Detect which cell encompasses the target text, then output its (X, Y) center coordinate. 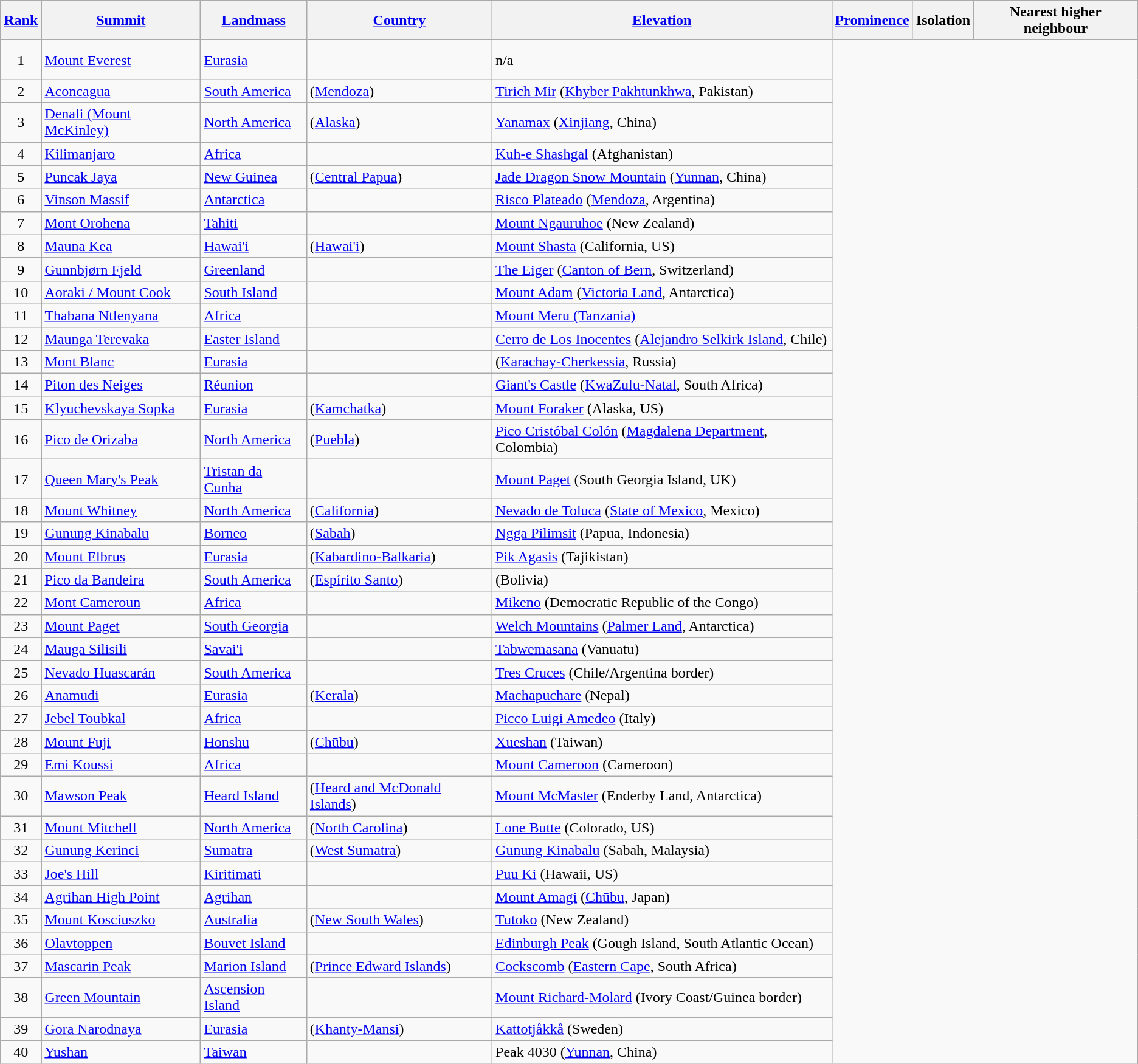
(Chūbu) (399, 742)
25 (21, 672)
Olavtoppen (121, 943)
Mont Orohena (121, 223)
Machapuchare (Nepal) (662, 695)
(Espírito Santo) (399, 580)
Mount Amagi (Chūbu, Japan) (662, 897)
(Karachay-Cherkessia, Russia) (662, 362)
Tutoko (New Zealand) (662, 920)
Lone Butte (Colorado, US) (662, 828)
Anamudi (121, 695)
(Central Papua) (399, 177)
39 (21, 1029)
Rank (21, 21)
(Mendoza) (399, 91)
(Prince Edward Islands) (399, 966)
Mount Foraker (Alaska, US) (662, 408)
2 (21, 91)
5 (21, 177)
Pico Cristóbal Colón (Magdalena Department, Colombia) (662, 440)
1 (21, 60)
Giant's Castle (KwaZulu-Natal, South Africa) (662, 385)
Ngga Pilimsit (Papua, Indonesia) (662, 534)
Mount Kosciuszko (121, 920)
35 (21, 920)
n/a (662, 60)
Bouvet Island (253, 943)
Greenland (253, 269)
(Alaska) (399, 123)
Mount Everest (121, 60)
Summit (121, 21)
Réunion (253, 385)
Nevado de Toluca (State of Mexico, Mexico) (662, 510)
Hawai'i (253, 246)
Mount Shasta (California, US) (662, 246)
Australia (253, 920)
20 (21, 557)
6 (21, 200)
Mascarin Peak (121, 966)
(Sabah) (399, 534)
10 (21, 292)
Mont Blanc (121, 362)
Tres Cruces (Chile/Argentina border) (662, 672)
Mount Richard-Molard (Ivory Coast/Guinea border) (662, 998)
13 (21, 362)
Edinburgh Peak (Gough Island, South Atlantic Ocean) (662, 943)
Xueshan (Taiwan) (662, 742)
Tirich Mir (Khyber Pakhtunkhwa, Pakistan) (662, 91)
12 (21, 338)
Nevado Huascarán (121, 672)
26 (21, 695)
15 (21, 408)
Klyuchevskaya Sopka (121, 408)
Peak 4030 (Yunnan, China) (662, 1052)
(Heard and McDonald Islands) (399, 796)
(West Sumatra) (399, 851)
Aoraki / Mount Cook (121, 292)
(Puebla) (399, 440)
Ascension Island (253, 998)
Landmass (253, 21)
Mount Meru (Tanzania) (662, 315)
The Eiger (Canton of Bern, Switzerland) (662, 269)
Honshu (253, 742)
Jebel Toubkal (121, 718)
Mount Mitchell (121, 828)
23 (21, 626)
Puu Ki (Hawaii, US) (662, 874)
Pik Agasis (Tajikistan) (662, 557)
Mount Ngauruhoe (New Zealand) (662, 223)
32 (21, 851)
31 (21, 828)
Yushan (121, 1052)
Mount Fuji (121, 742)
17 (21, 479)
Mount Whitney (121, 510)
Mikeno (Democratic Republic of the Congo) (662, 603)
3 (21, 123)
14 (21, 385)
Kiritimati (253, 874)
11 (21, 315)
Gora Narodnaya (121, 1029)
Gunung Kinabalu (Sabah, Malaysia) (662, 851)
Prominence (872, 21)
Cerro de Los Inocentes (Alejandro Selkirk Island, Chile) (662, 338)
(Kerala) (399, 695)
(California) (399, 510)
Green Mountain (121, 998)
Emi Koussi (121, 765)
Joe's Hill (121, 874)
Cockscomb (Eastern Cape, South Africa) (662, 966)
Agrihan High Point (121, 897)
(Kabardino-Balkaria) (399, 557)
Mount McMaster (Enderby Land, Antarctica) (662, 796)
South Georgia (253, 626)
Maunga Terevaka (121, 338)
8 (21, 246)
Agrihan (253, 897)
29 (21, 765)
Mount Elbrus (121, 557)
40 (21, 1052)
Heard Island (253, 796)
Kattotjåkkå (Sweden) (662, 1029)
Vinson Massif (121, 200)
(Bolivia) (662, 580)
South Island (253, 292)
9 (21, 269)
Queen Mary's Peak (121, 479)
Mount Cameroon (Cameroon) (662, 765)
37 (21, 966)
28 (21, 742)
Gunung Kerinci (121, 851)
Tahiti (253, 223)
Elevation (662, 21)
Easter Island (253, 338)
Nearest higher neighbour (1056, 21)
New Guinea (253, 177)
Country (399, 21)
36 (21, 943)
34 (21, 897)
Tristan da Cunha (253, 479)
Mount Adam (Victoria Land, Antarctica) (662, 292)
Gunung Kinabalu (121, 534)
Tabwemasana (Vanuatu) (662, 649)
Mawson Peak (121, 796)
27 (21, 718)
Savai'i (253, 649)
Mauna Kea (121, 246)
4 (21, 154)
Antarctica (253, 200)
Borneo (253, 534)
16 (21, 440)
Piton des Neiges (121, 385)
Welch Mountains (Palmer Land, Antarctica) (662, 626)
(North Carolina) (399, 828)
Gunnbjørn Fjeld (121, 269)
Pico da Bandeira (121, 580)
Mont Cameroun (121, 603)
21 (21, 580)
Taiwan (253, 1052)
(Hawai'i) (399, 246)
Picco Luigi Amedeo (Italy) (662, 718)
30 (21, 796)
Kuh-e Shashgal (Afghanistan) (662, 154)
Risco Plateado (Mendoza, Argentina) (662, 200)
(Kamchatka) (399, 408)
38 (21, 998)
(Khanty-Mansi) (399, 1029)
22 (21, 603)
Mauga Silisili (121, 649)
Denali (Mount McKinley) (121, 123)
Mount Paget (South Georgia Island, UK) (662, 479)
18 (21, 510)
24 (21, 649)
Pico de Orizaba (121, 440)
Puncak Jaya (121, 177)
Sumatra (253, 851)
Marion Island (253, 966)
Isolation (943, 21)
Thabana Ntlenyana (121, 315)
19 (21, 534)
(New South Wales) (399, 920)
33 (21, 874)
7 (21, 223)
Yanamax (Xinjiang, China) (662, 123)
Mount Paget (121, 626)
Kilimanjaro (121, 154)
Aconcagua (121, 91)
Jade Dragon Snow Mountain (Yunnan, China) (662, 177)
